Identify which cell holds the provided text, then report its (x, y) central coordinate. 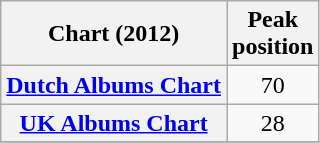
Dutch Albums Chart (114, 85)
70 (273, 85)
Peakposition (273, 34)
28 (273, 123)
Chart (2012) (114, 34)
UK Albums Chart (114, 123)
